Output the (X, Y) coordinate of the center of the cell containing the given text.  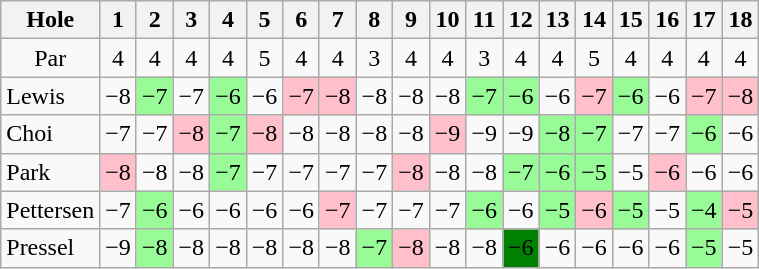
12 (520, 20)
2 (154, 20)
Park (50, 172)
10 (448, 20)
Pressel (50, 248)
Hole (50, 20)
8 (374, 20)
7 (338, 20)
1 (118, 20)
16 (668, 20)
14 (594, 20)
−4 (704, 210)
17 (704, 20)
Pettersen (50, 210)
Lewis (50, 96)
11 (484, 20)
18 (740, 20)
Par (50, 58)
15 (630, 20)
13 (558, 20)
6 (302, 20)
Choi (50, 134)
9 (412, 20)
